Extract the (X, Y) coordinate from the center of the cell holding the provided text.  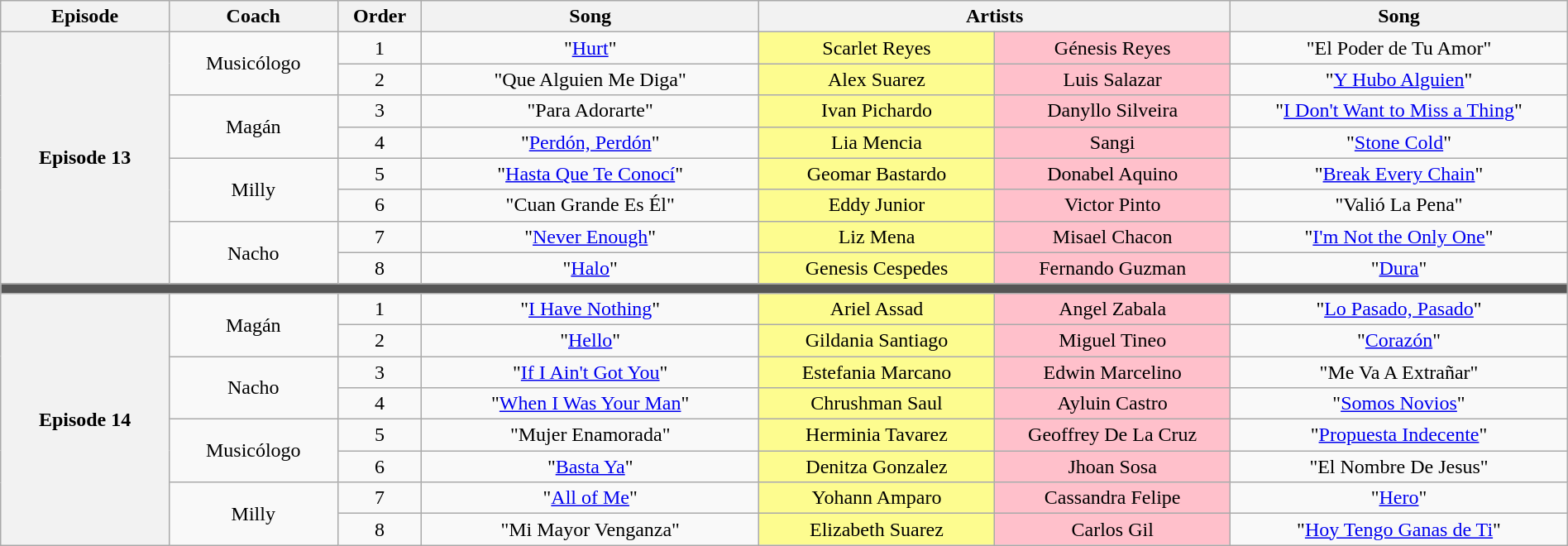
Episode (85, 17)
Episode 14 (85, 419)
"Dura" (1399, 268)
"Stone Cold" (1399, 142)
"Hello" (590, 340)
Donabel Aquino (1113, 174)
"Never Enough" (590, 237)
"Que Alguien Me Diga" (590, 79)
Danyllo Silveira (1113, 111)
Estefania Marcano (877, 371)
"Para Adorarte" (590, 111)
Misael Chacon (1113, 237)
Chrushman Saul (877, 404)
"El Nombre De Jesus" (1399, 467)
Liz Mena (877, 237)
Eddy Junior (877, 205)
Carlos Gil (1113, 529)
"Hasta Que Te Conocí" (590, 174)
"Mi Mayor Venganza" (590, 529)
"Somos Novios" (1399, 404)
Génesis Reyes (1113, 48)
"Mujer Enamorada" (590, 435)
"When I Was Your Man" (590, 404)
Geomar Bastardo (877, 174)
Edwin Marcelino (1113, 371)
"Perdón, Perdón" (590, 142)
"I Don't Want to Miss a Thing" (1399, 111)
Herminia Tavarez (877, 435)
"If I Ain't Got You" (590, 371)
"Me Va A Extrañar" (1399, 371)
Alex Suarez (877, 79)
Lia Mencia (877, 142)
Scarlet Reyes (877, 48)
Geoffrey De La Cruz (1113, 435)
"Hero" (1399, 498)
Yohann Amparo (877, 498)
"I'm Not the Only One" (1399, 237)
"El Poder de Tu Amor" (1399, 48)
"Basta Ya" (590, 467)
Ariel Assad (877, 309)
"I Have Nothing" (590, 309)
Genesis Cespedes (877, 268)
Elizabeth Suarez (877, 529)
Ivan Pichardo (877, 111)
Artists (994, 17)
Order (380, 17)
Ayluin Castro (1113, 404)
Miguel Tineo (1113, 340)
Fernando Guzman (1113, 268)
"All of Me" (590, 498)
"Valió La Pena" (1399, 205)
"Corazón" (1399, 340)
Luis Salazar (1113, 79)
"Y Hubo Alguien" (1399, 79)
Coach (253, 17)
Denitza Gonzalez (877, 467)
"Hoy Tengo Ganas de Ti" (1399, 529)
"Cuan Grande Es Él" (590, 205)
"Lo Pasado, Pasado" (1399, 309)
"Propuesta Indecente" (1399, 435)
Sangi (1113, 142)
"Halo" (590, 268)
Victor Pinto (1113, 205)
Gildania Santiago (877, 340)
Cassandra Felipe (1113, 498)
Episode 13 (85, 158)
Jhoan Sosa (1113, 467)
"Break Every Chain" (1399, 174)
Angel Zabala (1113, 309)
"Hurt" (590, 48)
